Search for the cell housing the specified text and yield its [x, y] center coordinate. 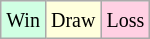
Win [24, 20]
Loss [126, 20]
Draw [72, 20]
